Return (x, y) of the center of cell containing provided text 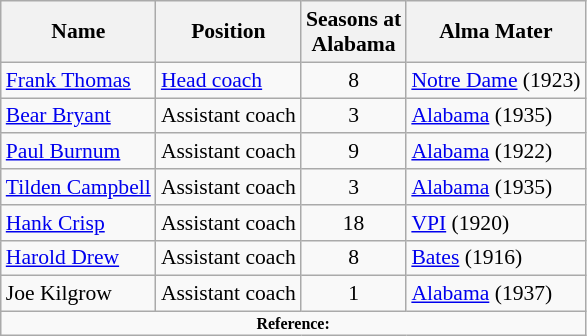
Hank Crisp (78, 223)
Bear Bryant (78, 116)
Harold Drew (78, 258)
Head coach (228, 80)
Reference: (294, 324)
Seasons atAlabama (354, 32)
Name (78, 32)
9 (354, 152)
Tilden Campbell (78, 187)
Alabama (1937) (496, 294)
Bates (1916) (496, 258)
Alma Mater (496, 32)
Position (228, 32)
Paul Burnum (78, 152)
Notre Dame (1923) (496, 80)
VPI (1920) (496, 223)
18 (354, 223)
Joe Kilgrow (78, 294)
1 (354, 294)
Frank Thomas (78, 80)
Alabama (1922) (496, 152)
